Scan for the cell matching the given text and deliver its [x, y] coordinate at center. 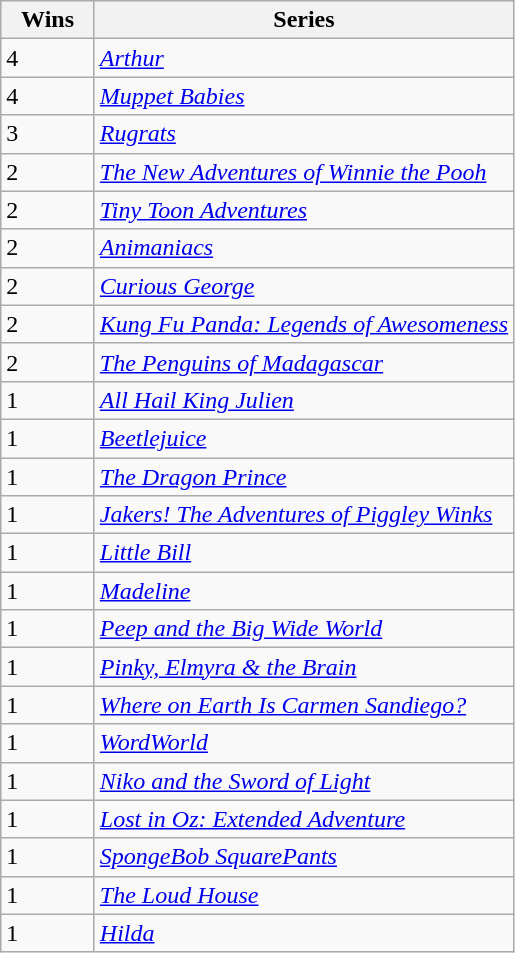
Hilda [304, 933]
Wins [48, 20]
SpongeBob SquarePants [304, 857]
The Penguins of Madagascar [304, 362]
Niko and the Sword of Light [304, 781]
Curious George [304, 286]
Rugrats [304, 134]
Arthur [304, 58]
All Hail King Julien [304, 400]
Beetlejuice [304, 438]
Madeline [304, 591]
Animaniacs [304, 248]
Tiny Toon Adventures [304, 210]
WordWorld [304, 743]
Kung Fu Panda: Legends of Awesomeness [304, 324]
Series [304, 20]
The Loud House [304, 895]
Lost in Oz: Extended Adventure [304, 819]
Peep and the Big Wide World [304, 629]
The New Adventures of Winnie the Pooh [304, 172]
Muppet Babies [304, 96]
3 [48, 134]
Pinky, Elmyra & the Brain [304, 667]
Jakers! The Adventures of Piggley Winks [304, 515]
The Dragon Prince [304, 477]
Little Bill [304, 553]
Where on Earth Is Carmen Sandiego? [304, 705]
